Find where the given text appears and provide that cell's center as [x, y] coordinate. 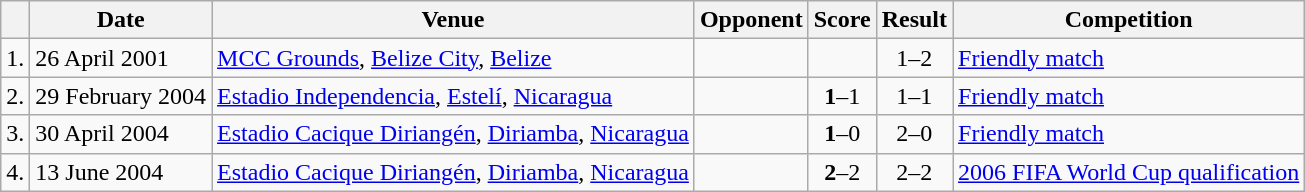
2. [16, 96]
4. [16, 172]
26 April 2001 [121, 58]
Estadio Independencia, Estelí, Nicaragua [454, 96]
Result [914, 20]
13 June 2004 [121, 172]
Venue [454, 20]
1–0 [842, 134]
MCC Grounds, Belize City, Belize [454, 58]
Opponent [751, 20]
2–0 [914, 134]
2006 FIFA World Cup qualification [1129, 172]
1. [16, 58]
3. [16, 134]
Score [842, 20]
Competition [1129, 20]
Date [121, 20]
30 April 2004 [121, 134]
1–2 [914, 58]
29 February 2004 [121, 96]
